Return the (x, y) coordinate for the center point of the cell that contains the specified text.  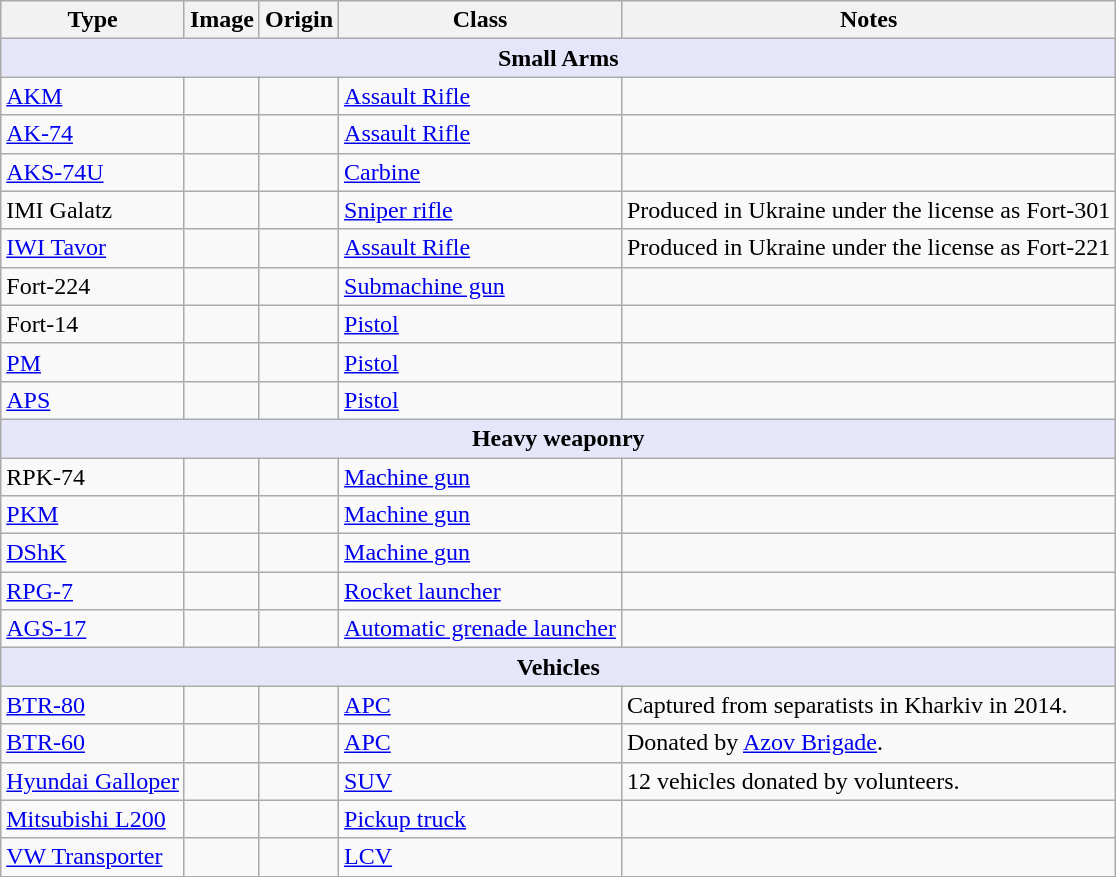
Donated by Azov Brigade. (868, 743)
AK-74 (93, 134)
PM (93, 362)
Sniper rifle (480, 210)
APS (93, 400)
Produced in Ukraine under the license as Fort-301 (868, 210)
BTR-60 (93, 743)
AGS-17 (93, 629)
RPK-74 (93, 477)
Submachine gun (480, 286)
Class (480, 20)
Rocket launcher (480, 591)
Pickup truck (480, 819)
Automatic grenade launcher (480, 629)
RPG-7 (93, 591)
DShK (93, 553)
Captured from separatists in Kharkiv in 2014. (868, 705)
Image (222, 20)
IMI Galatz (93, 210)
Small Arms (558, 58)
Hyundai Galloper (93, 781)
VW Transporter (93, 857)
12 vehicles donated by volunteers. (868, 781)
IWI Tavor (93, 248)
BTR-80 (93, 705)
Mitsubishi L200 (93, 819)
LCV (480, 857)
Vehicles (558, 667)
SUV (480, 781)
AKS-74U (93, 172)
Type (93, 20)
Carbine (480, 172)
AKM (93, 96)
Fort-224 (93, 286)
Notes (868, 20)
Fort-14 (93, 324)
Heavy weaponry (558, 438)
PKM (93, 515)
Produced in Ukraine under the license as Fort-221 (868, 248)
Origin (298, 20)
